Search for the cell housing the specified text and yield its (X, Y) center coordinate. 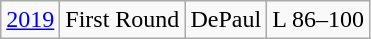
2019 (30, 20)
DePaul (226, 20)
L 86–100 (318, 20)
First Round (122, 20)
